Capture the cell that displays the provided text and extract its [x, y] central coordinate. 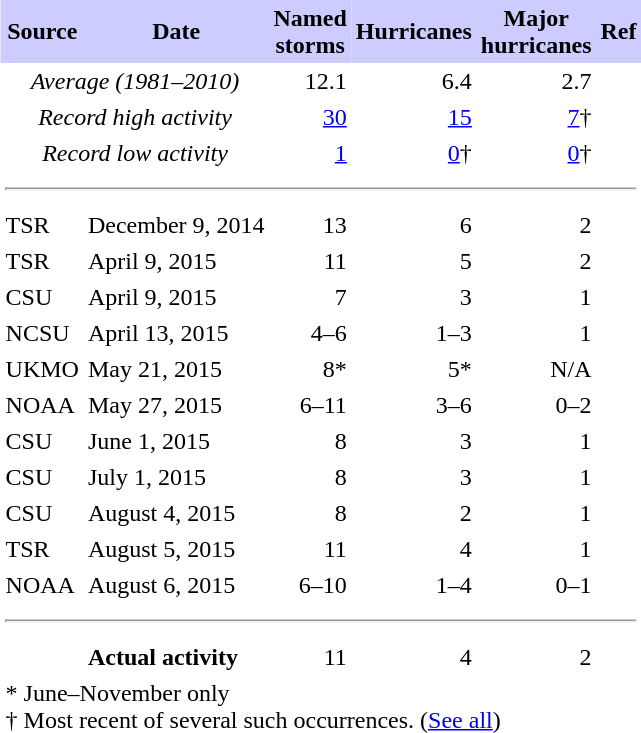
May 27, 2015 [176, 405]
2.7 [536, 81]
UKMO [42, 369]
Ref [618, 32]
August 4, 2015 [176, 513]
0–1 [536, 585]
6–10 [310, 585]
0–2 [536, 405]
13 [310, 225]
Date [176, 32]
August 5, 2015 [176, 549]
5* [414, 369]
7 [310, 297]
6.4 [414, 81]
June 1, 2015 [176, 441]
July 1, 2015 [176, 477]
Record low activity [135, 153]
1–4 [414, 585]
3–6 [414, 405]
Source [42, 32]
1–3 [414, 333]
NCSU [42, 333]
Namedstorms [310, 32]
Actual activity [176, 657]
12.1 [310, 81]
Majorhurricanes [536, 32]
N/A [536, 369]
7† [536, 117]
30 [310, 117]
August 6, 2015 [176, 585]
Record high activity [135, 117]
December 9, 2014 [176, 225]
May 21, 2015 [176, 369]
8* [310, 369]
6–11 [310, 405]
5 [414, 261]
15 [414, 117]
Average (1981–2010) [135, 81]
April 13, 2015 [176, 333]
Hurricanes [414, 32]
6 [414, 225]
4–6 [310, 333]
